Return [X, Y] of the center of cell containing provided text 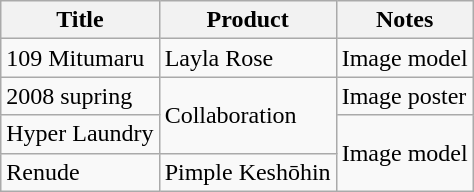
2008 supring [80, 96]
Notes [404, 20]
Product [248, 20]
Layla Rose [248, 58]
Renude [80, 172]
Collaboration [248, 115]
Hyper Laundry [80, 134]
Title [80, 20]
Image poster [404, 96]
109 Mitumaru [80, 58]
Pimple Keshōhin [248, 172]
